Pinpoint the cell where the given text exists, returning its (x, y) midpoint coordinate. 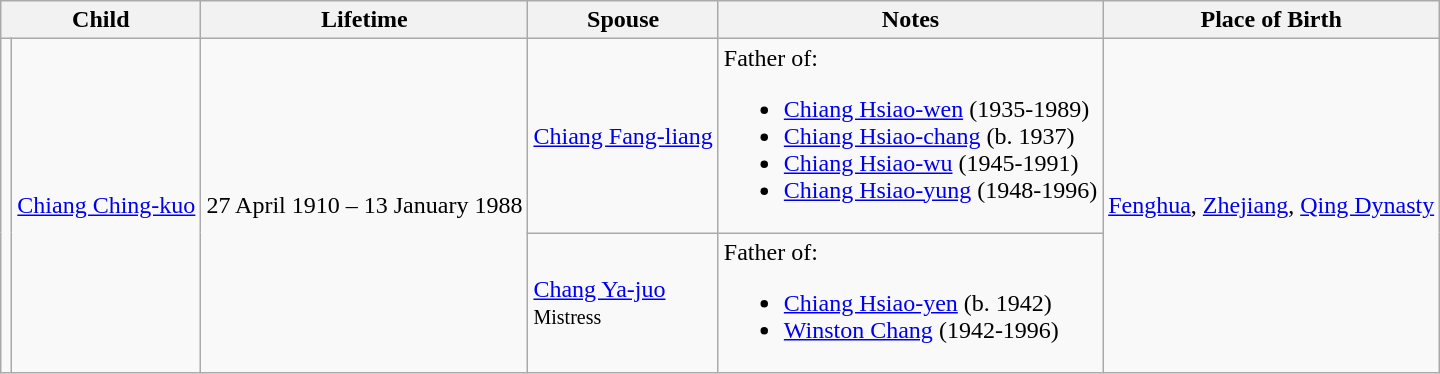
Place of Birth (1272, 20)
Lifetime (364, 20)
Father of:Chiang Hsiao-wen (1935-1989)Chiang Hsiao-chang (b. 1937)Chiang Hsiao-wu (1945-1991)Chiang Hsiao-yung (1948-1996) (910, 136)
Father of:Chiang Hsiao-yen (b. 1942)Winston Chang (1942-1996) (910, 303)
Chang Ya-juoMistress (623, 303)
27 April 1910 – 13 January 1988 (364, 206)
Child (101, 20)
Spouse (623, 20)
Chiang Fang-liang (623, 136)
Notes (910, 20)
Fenghua, Zhejiang, Qing Dynasty (1272, 206)
Chiang Ching-kuo (106, 206)
